Find where the given text appears and provide that cell's center as (x, y) coordinate. 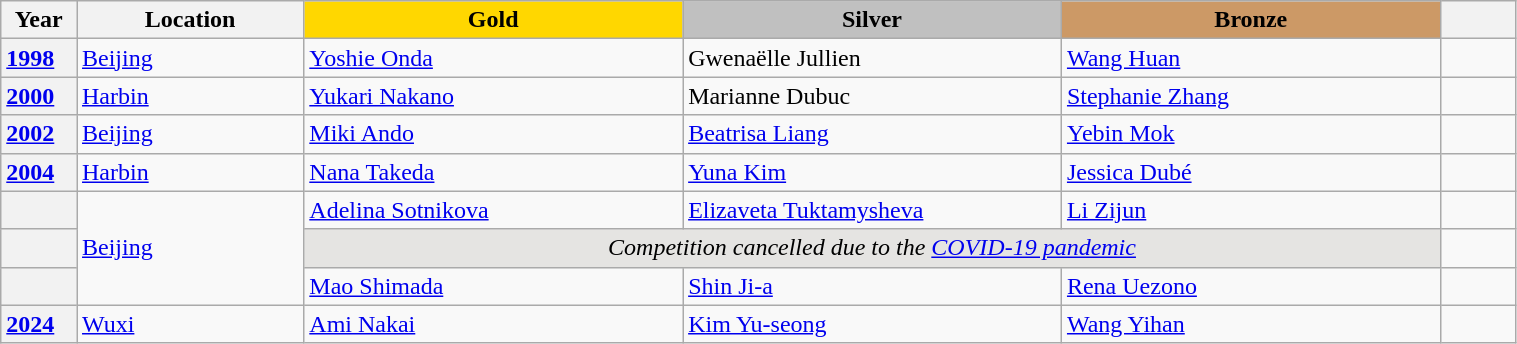
2002 (39, 134)
Beatrisa Liang (872, 134)
Jessica Dubé (1250, 172)
Marianne Dubuc (872, 96)
Wuxi (190, 324)
Adelina Sotnikova (494, 210)
Silver (872, 20)
Li Zijun (1250, 210)
Wang Huan (1250, 58)
1998 (39, 58)
Rena Uezono (1250, 286)
Elizaveta Tuktamysheva (872, 210)
Miki Ando (494, 134)
Yebin Mok (1250, 134)
Gwenaëlle Jullien (872, 58)
Nana Takeda (494, 172)
Year (39, 20)
Stephanie Zhang (1250, 96)
Shin Ji-a (872, 286)
Bronze (1250, 20)
Yukari Nakano (494, 96)
Competition cancelled due to the COVID-19 pandemic (872, 248)
Yuna Kim (872, 172)
Ami Nakai (494, 324)
Wang Yihan (1250, 324)
2024 (39, 324)
Mao Shimada (494, 286)
Location (190, 20)
Kim Yu-seong (872, 324)
2000 (39, 96)
Yoshie Onda (494, 58)
2004 (39, 172)
Gold (494, 20)
